Return the (x, y) coordinate for the center point of the cell that contains the specified text.  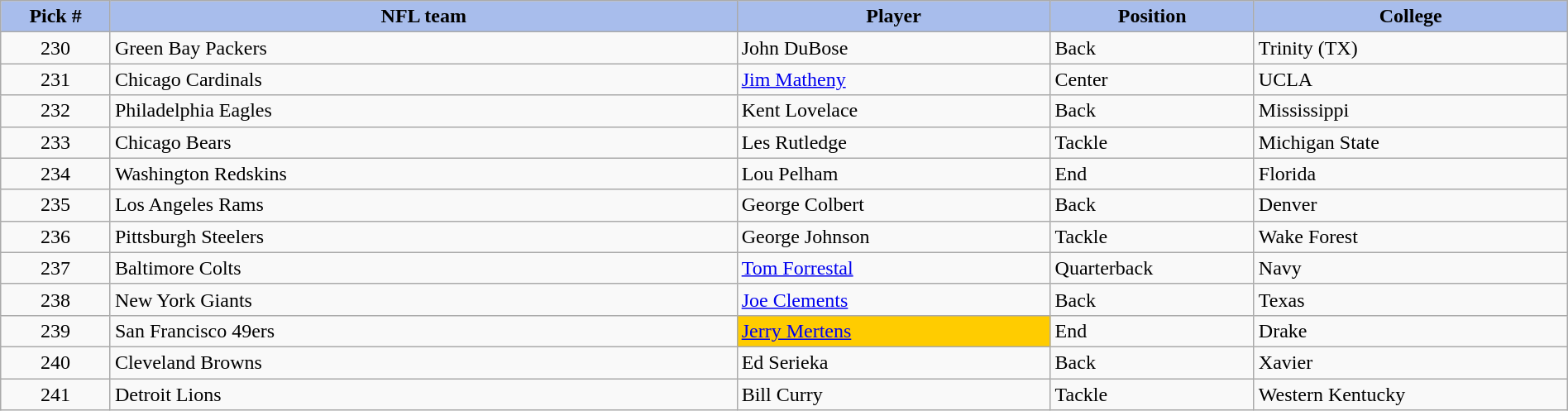
Lou Pelham (893, 174)
George Johnson (893, 237)
Baltimore Colts (423, 268)
Detroit Lions (423, 394)
Florida (1411, 174)
Kent Lovelace (893, 111)
UCLA (1411, 79)
Trinity (TX) (1411, 48)
Ed Serieka (893, 362)
241 (56, 394)
231 (56, 79)
Joe Clements (893, 299)
230 (56, 48)
233 (56, 142)
Quarterback (1152, 268)
Green Bay Packers (423, 48)
235 (56, 205)
232 (56, 111)
Navy (1411, 268)
Jim Matheny (893, 79)
New York Giants (423, 299)
Chicago Bears (423, 142)
Cleveland Browns (423, 362)
238 (56, 299)
John DuBose (893, 48)
239 (56, 331)
Pittsburgh Steelers (423, 237)
234 (56, 174)
Les Rutledge (893, 142)
Pick # (56, 17)
NFL team (423, 17)
Wake Forest (1411, 237)
George Colbert (893, 205)
240 (56, 362)
Bill Curry (893, 394)
237 (56, 268)
Xavier (1411, 362)
Chicago Cardinals (423, 79)
Center (1152, 79)
Washington Redskins (423, 174)
Position (1152, 17)
Los Angeles Rams (423, 205)
Tom Forrestal (893, 268)
College (1411, 17)
236 (56, 237)
Texas (1411, 299)
San Francisco 49ers (423, 331)
Player (893, 17)
Mississippi (1411, 111)
Western Kentucky (1411, 394)
Philadelphia Eagles (423, 111)
Drake (1411, 331)
Michigan State (1411, 142)
Denver (1411, 205)
Jerry Mertens (893, 331)
